Pinpoint the cell where the given text exists, returning its [x, y] midpoint coordinate. 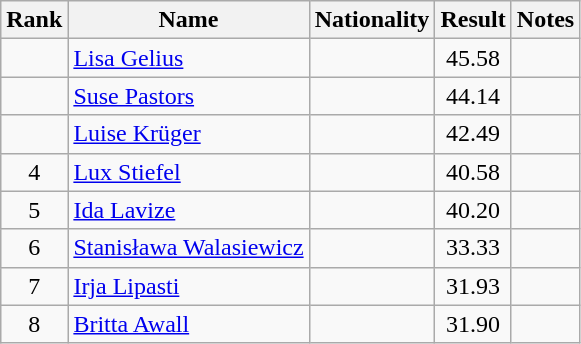
Britta Awall [188, 324]
Notes [545, 20]
Lisa Gelius [188, 58]
Suse Pastors [188, 96]
6 [34, 248]
4 [34, 172]
40.20 [473, 210]
7 [34, 286]
31.93 [473, 286]
Lux Stiefel [188, 172]
Name [188, 20]
31.90 [473, 324]
Irja Lipasti [188, 286]
45.58 [473, 58]
33.33 [473, 248]
Nationality [372, 20]
44.14 [473, 96]
Result [473, 20]
5 [34, 210]
42.49 [473, 134]
8 [34, 324]
40.58 [473, 172]
Stanisława Walasiewicz [188, 248]
Ida Lavize [188, 210]
Luise Krüger [188, 134]
Rank [34, 20]
